Return (X, Y) of the center of cell containing provided text 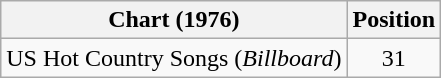
Position (394, 20)
31 (394, 58)
Chart (1976) (174, 20)
US Hot Country Songs (Billboard) (174, 58)
